From the cell containing the given text, extract its center point as (X, Y) coordinate. 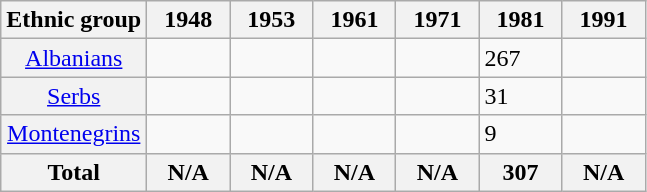
Serbs (74, 96)
1953 (272, 20)
1961 (354, 20)
9 (520, 134)
1948 (188, 20)
307 (520, 172)
Albanians (74, 58)
267 (520, 58)
1971 (438, 20)
31 (520, 96)
1981 (520, 20)
Ethnic group (74, 20)
Montenegrins (74, 134)
1991 (604, 20)
Total (74, 172)
